From the cell containing the given text, extract its center point as (x, y) coordinate. 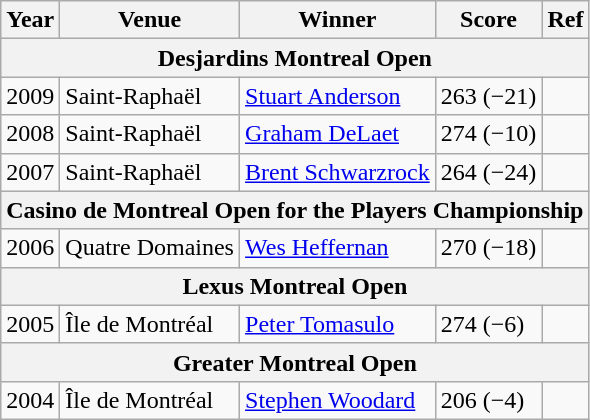
2004 (30, 400)
Desjardins Montreal Open (295, 58)
Venue (150, 20)
Peter Tomasulo (338, 324)
206 (−4) (488, 400)
2005 (30, 324)
2006 (30, 248)
2009 (30, 96)
Stuart Anderson (338, 96)
Lexus Montreal Open (295, 286)
Greater Montreal Open (295, 362)
Quatre Domaines (150, 248)
Year (30, 20)
Winner (338, 20)
Ref (566, 20)
Stephen Woodard (338, 400)
Casino de Montreal Open for the Players Championship (295, 210)
2008 (30, 134)
2007 (30, 172)
263 (−21) (488, 96)
270 (−18) (488, 248)
264 (−24) (488, 172)
274 (−10) (488, 134)
Graham DeLaet (338, 134)
Score (488, 20)
Wes Heffernan (338, 248)
Brent Schwarzrock (338, 172)
274 (−6) (488, 324)
